Provide the [x, y] coordinate of the cell's center where the given text is located.  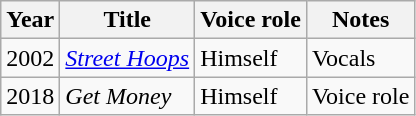
Get Money [128, 96]
Vocals [360, 58]
Title [128, 20]
Street Hoops [128, 58]
2018 [30, 96]
Notes [360, 20]
Year [30, 20]
2002 [30, 58]
